Output the (x, y) coordinate of the center of the cell containing the given text.  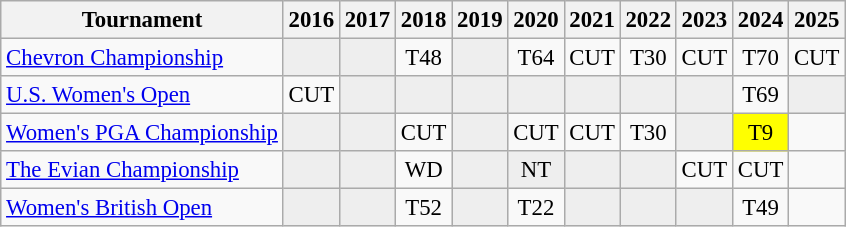
2017 (367, 20)
2020 (536, 20)
T9 (760, 133)
2021 (592, 20)
T69 (760, 95)
2016 (311, 20)
NT (536, 170)
The Evian Championship (142, 170)
Chevron Championship (142, 58)
2018 (424, 20)
T22 (536, 208)
Women's PGA Championship (142, 133)
2022 (648, 20)
T64 (536, 58)
2019 (480, 20)
U.S. Women's Open (142, 95)
2025 (817, 20)
2024 (760, 20)
T52 (424, 208)
T70 (760, 58)
Tournament (142, 20)
2023 (704, 20)
T48 (424, 58)
T49 (760, 208)
Women's British Open (142, 208)
WD (424, 170)
